Provide the [X, Y] coordinate of the cell's center where the given text is located.  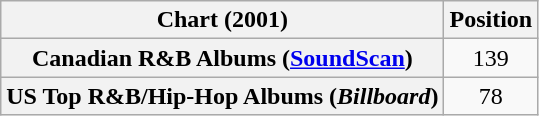
Chart (2001) [222, 20]
Canadian R&B Albums (SoundScan) [222, 58]
US Top R&B/Hip-Hop Albums (Billboard) [222, 96]
139 [491, 58]
Position [491, 20]
78 [491, 96]
